Detect which cell encompasses the target text, then output its [x, y] center coordinate. 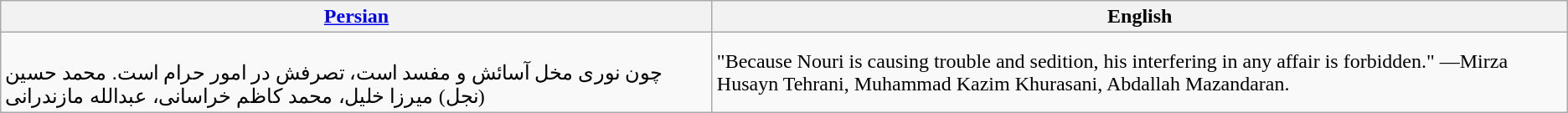
Persian [357, 17]
English [1139, 17]
چون نوری مخل آسائش و مفسد است، تصرفش در امور حرام است. محمد حسین (نجل) میرزا خلیل، محمد کاظم خراسانی، عبدالله مازندرانی [357, 72]
